Provide the (X, Y) coordinate of the cell's center where the given text is located.  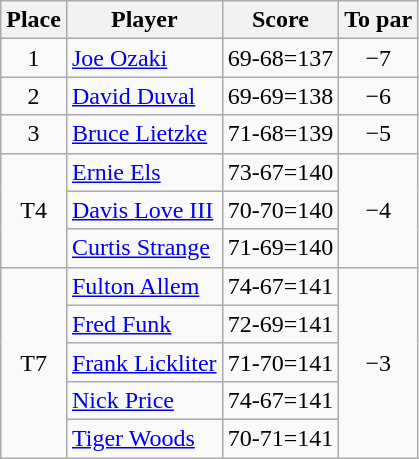
69-69=138 (280, 96)
Nick Price (144, 400)
T7 (34, 362)
Curtis Strange (144, 248)
71-69=140 (280, 248)
71-70=141 (280, 362)
T4 (34, 210)
Fulton Allem (144, 286)
−3 (378, 362)
Fred Funk (144, 324)
−4 (378, 210)
2 (34, 96)
70-70=140 (280, 210)
73-67=140 (280, 172)
Joe Ozaki (144, 58)
Davis Love III (144, 210)
Player (144, 20)
Tiger Woods (144, 438)
1 (34, 58)
To par (378, 20)
David Duval (144, 96)
Bruce Lietzke (144, 134)
−6 (378, 96)
−5 (378, 134)
Place (34, 20)
71-68=139 (280, 134)
−7 (378, 58)
69-68=137 (280, 58)
72-69=141 (280, 324)
70-71=141 (280, 438)
Score (280, 20)
3 (34, 134)
Frank Lickliter (144, 362)
Ernie Els (144, 172)
